From the cell containing the given text, extract its center point as (x, y) coordinate. 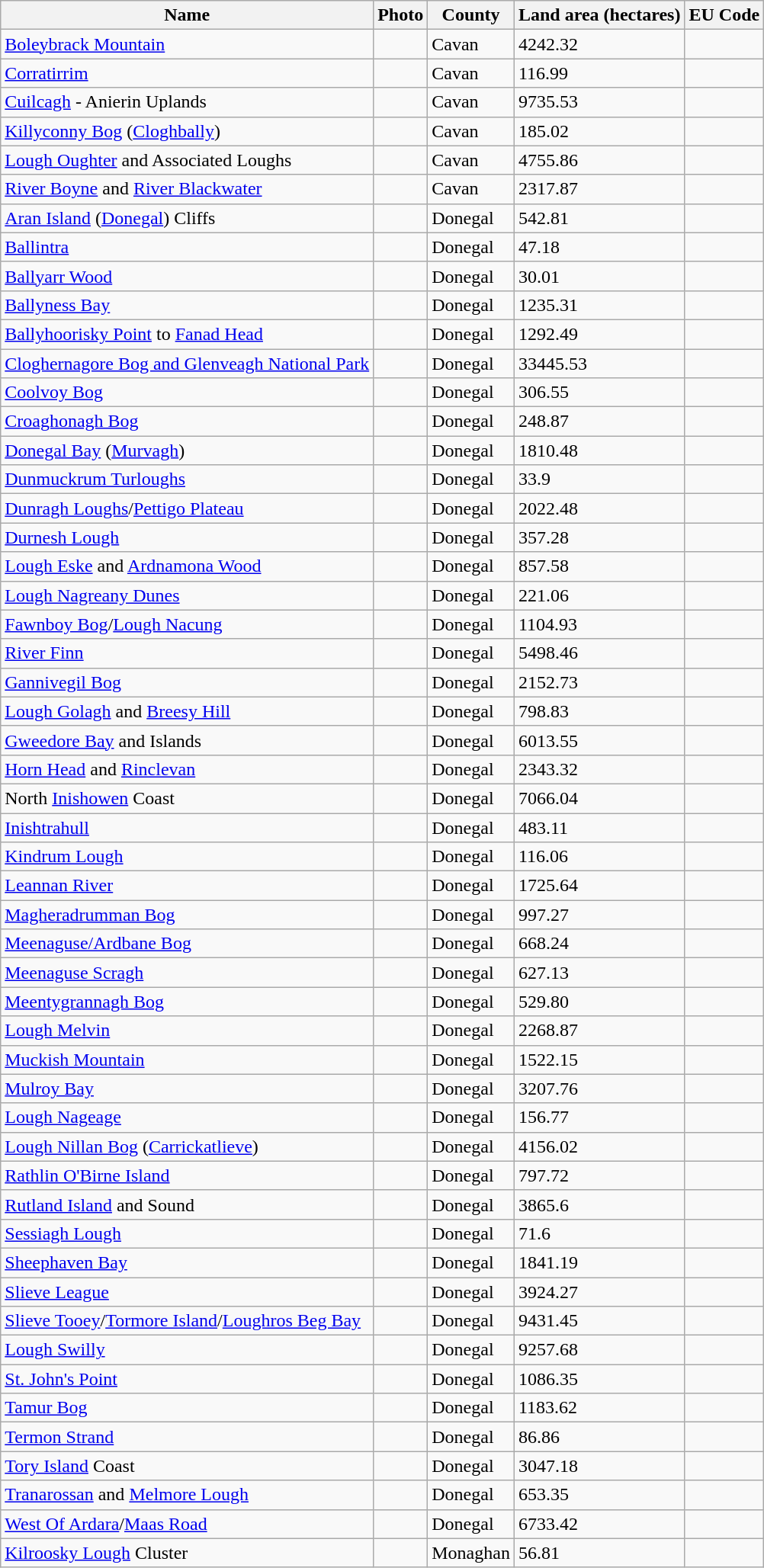
248.87 (599, 422)
9257.68 (599, 1350)
Kindrum Lough (188, 857)
798.83 (599, 711)
56.81 (599, 1553)
Sheephaven Bay (188, 1262)
1725.64 (599, 886)
Monaghan (471, 1553)
Lough Golagh and Breesy Hill (188, 711)
Sessiagh Lough (188, 1233)
Cuilcagh - Anierin Uplands (188, 102)
Mulroy Bay (188, 1089)
Lough Oughter and Associated Loughs (188, 160)
529.80 (599, 1002)
Meenaguse/Ardbane Bog (188, 944)
Ballyarr Wood (188, 276)
Meentygrannagh Bog (188, 1002)
Corratirrim (188, 73)
857.58 (599, 566)
Ballintra (188, 247)
Ballyness Bay (188, 305)
Boleybrack Mountain (188, 44)
627.13 (599, 973)
Gannivegil Bog (188, 682)
4755.86 (599, 160)
1183.62 (599, 1408)
7066.04 (599, 798)
Fawnboy Bog/Lough Nacung (188, 624)
Croaghonagh Bog (188, 422)
West Of Ardara/Maas Road (188, 1524)
668.24 (599, 944)
156.77 (599, 1117)
Leannan River (188, 886)
5498.46 (599, 653)
9735.53 (599, 102)
Coolvoy Bog (188, 393)
3924.27 (599, 1292)
33.9 (599, 479)
Lough Melvin (188, 1031)
1841.19 (599, 1262)
3207.76 (599, 1089)
2343.32 (599, 769)
6013.55 (599, 740)
Meenaguse Scragh (188, 973)
116.99 (599, 73)
Horn Head and Rinclevan (188, 769)
542.81 (599, 218)
653.35 (599, 1495)
2022.48 (599, 508)
Dunmuckrum Turloughs (188, 479)
Tranarossan and Melmore Lough (188, 1495)
3865.6 (599, 1204)
Aran Island (Donegal) Cliffs (188, 218)
86.86 (599, 1437)
River Boyne and River Blackwater (188, 189)
Rutland Island and Sound (188, 1204)
2268.87 (599, 1031)
185.02 (599, 131)
71.6 (599, 1233)
Lough Eske and Ardnamona Wood (188, 566)
Killyconny Bog (Cloghbally) (188, 131)
30.01 (599, 276)
Kilroosky Lough Cluster (188, 1553)
Tory Island Coast (188, 1466)
1235.31 (599, 305)
1292.49 (599, 334)
Cloghernagore Bog and Glenveagh National Park (188, 364)
River Finn (188, 653)
357.28 (599, 537)
Land area (hectares) (599, 15)
33445.53 (599, 364)
Tamur Bog (188, 1408)
EU Code (724, 15)
Lough Swilly (188, 1350)
2317.87 (599, 189)
Photo (401, 15)
County (471, 15)
797.72 (599, 1175)
Inishtrahull (188, 827)
Lough Nillan Bog (Carrickatlieve) (188, 1146)
Ballyhoorisky Point to Fanad Head (188, 334)
116.06 (599, 857)
Gweedore Bay and Islands (188, 740)
9431.45 (599, 1321)
6733.42 (599, 1524)
483.11 (599, 827)
St. John's Point (188, 1379)
Name (188, 15)
1104.93 (599, 624)
Slieve League (188, 1292)
4156.02 (599, 1146)
4242.32 (599, 44)
Termon Strand (188, 1437)
Rathlin O'Birne Island (188, 1175)
2152.73 (599, 682)
Lough Nageage (188, 1117)
3047.18 (599, 1466)
1086.35 (599, 1379)
Donegal Bay (Murvagh) (188, 451)
Dunragh Loughs/Pettigo Plateau (188, 508)
Magheradrumman Bog (188, 915)
Durnesh Lough (188, 537)
North Inishowen Coast (188, 798)
1522.15 (599, 1060)
Lough Nagreany Dunes (188, 595)
997.27 (599, 915)
221.06 (599, 595)
Muckish Mountain (188, 1060)
47.18 (599, 247)
1810.48 (599, 451)
Slieve Tooey/Tormore Island/Loughros Beg Bay (188, 1321)
306.55 (599, 393)
